Determine the [x, y] coordinate at the center of the cell enclosing the given text.  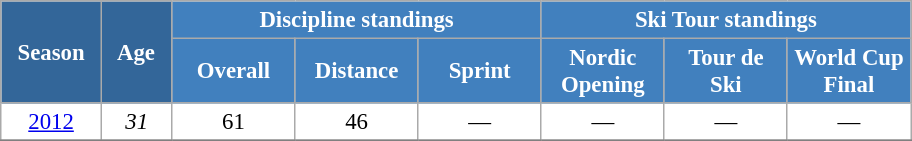
Season [52, 52]
2012 [52, 122]
NordicOpening [602, 72]
Discipline standings [356, 20]
61 [234, 122]
Tour deSki [726, 72]
World CupFinal [848, 72]
Ski Tour standings [726, 20]
Distance [356, 72]
46 [356, 122]
Sprint [480, 72]
Overall [234, 72]
Age [136, 52]
31 [136, 122]
